Return [X, Y] of the center of cell containing provided text 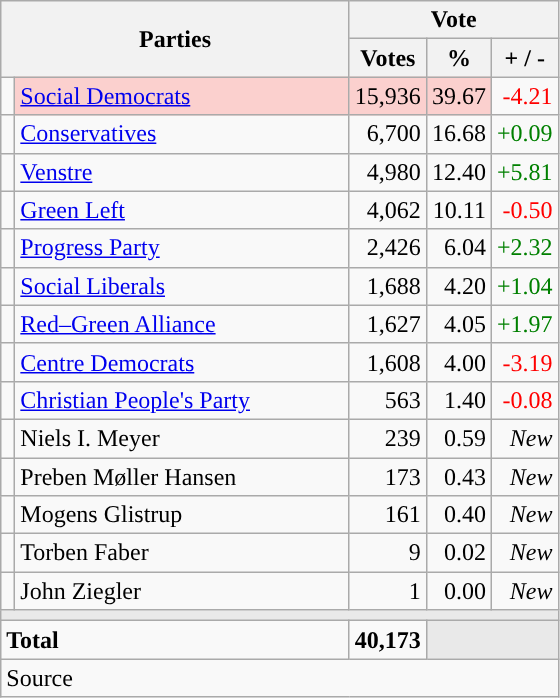
173 [388, 477]
Preben Møller Hansen [182, 477]
+0.09 [524, 134]
4.00 [458, 362]
% [458, 58]
16.68 [458, 134]
0.40 [458, 515]
Niels I. Meyer [182, 438]
Red–Green Alliance [182, 324]
1 [388, 591]
Social Liberals [182, 286]
563 [388, 400]
6,700 [388, 134]
0.02 [458, 553]
Social Democrats [182, 96]
Conservatives [182, 134]
0.00 [458, 591]
40,173 [388, 640]
0.59 [458, 438]
4.05 [458, 324]
6.04 [458, 248]
0.43 [458, 477]
+1.04 [524, 286]
Source [280, 678]
Venstre [182, 172]
+ / - [524, 58]
15,936 [388, 96]
-0.08 [524, 400]
39.67 [458, 96]
4,980 [388, 172]
1,688 [388, 286]
+5.81 [524, 172]
Parties [176, 39]
1,608 [388, 362]
John Ziegler [182, 591]
Vote [454, 20]
Mogens Glistrup [182, 515]
-0.50 [524, 210]
4.20 [458, 286]
+1.97 [524, 324]
+2.32 [524, 248]
161 [388, 515]
-3.19 [524, 362]
Total [176, 640]
1,627 [388, 324]
Torben Faber [182, 553]
10.11 [458, 210]
2,426 [388, 248]
Green Left [182, 210]
Christian People's Party [182, 400]
9 [388, 553]
Votes [388, 58]
1.40 [458, 400]
239 [388, 438]
Progress Party [182, 248]
4,062 [388, 210]
12.40 [458, 172]
Centre Democrats [182, 362]
-4.21 [524, 96]
